Provide the (x, y) coordinate of the cell's center where the given text is located.  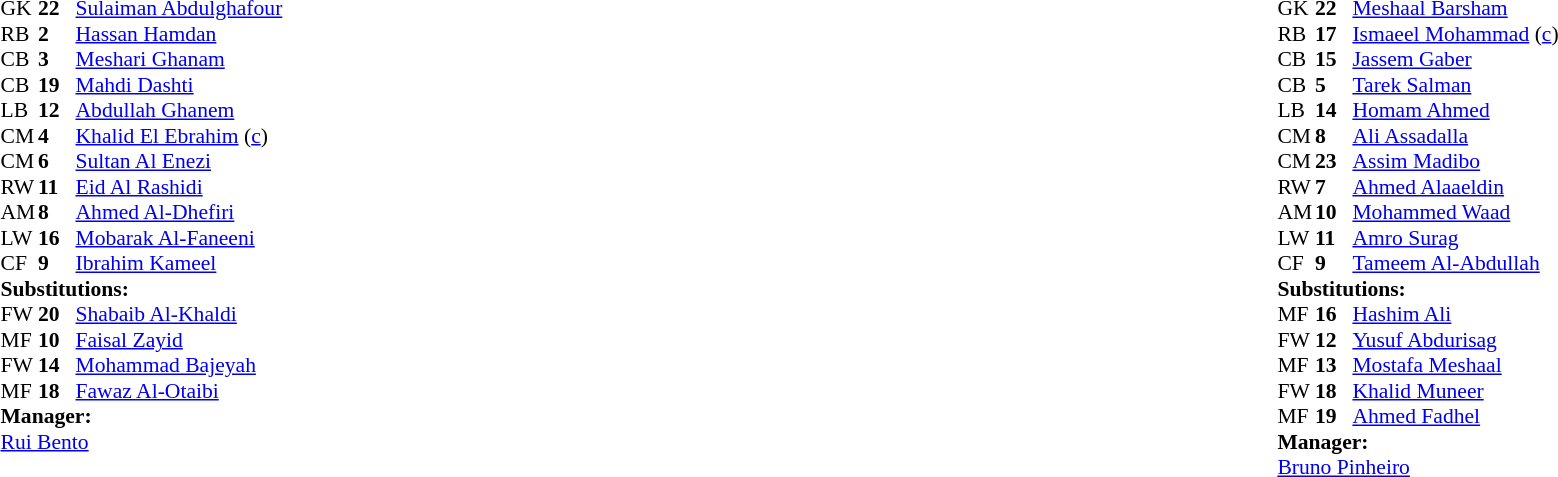
Abdullah Ghanem (180, 111)
Hassan Hamdan (180, 34)
Ismaeel Mohammad (c) (1455, 34)
Fawaz Al-Otaibi (180, 391)
Assim Madibo (1455, 161)
Hashim Ali (1455, 315)
7 (1334, 187)
20 (57, 315)
Ahmed Al-Dhefiri (180, 213)
Rui Bento (141, 442)
Yusuf Abdurisag (1455, 340)
Khalid Muneer (1455, 391)
Homam Ahmed (1455, 111)
Mostafa Meshaal (1455, 365)
Ahmed Alaaeldin (1455, 187)
Mahdi Dashti (180, 85)
Eid Al Rashidi (180, 187)
Khalid El Ebrahim (c) (180, 136)
13 (1334, 365)
Ahmed Fadhel (1455, 417)
23 (1334, 161)
Sultan Al Enezi (180, 161)
2 (57, 34)
Tarek Salman (1455, 85)
Amro Surag (1455, 238)
15 (1334, 59)
Ali Assadalla (1455, 136)
3 (57, 59)
17 (1334, 34)
Tameem Al-Abdullah (1455, 263)
4 (57, 136)
Mobarak Al-Faneeni (180, 238)
Meshari Ghanam (180, 59)
Jassem Gaber (1455, 59)
Faisal Zayid (180, 340)
Shabaib Al-Khaldi (180, 315)
Mohammed Waad (1455, 213)
Mohammad Bajeyah (180, 365)
5 (1334, 85)
6 (57, 161)
Ibrahim Kameel (180, 263)
